Extract the [X, Y] coordinate from the center of the cell holding the provided text.  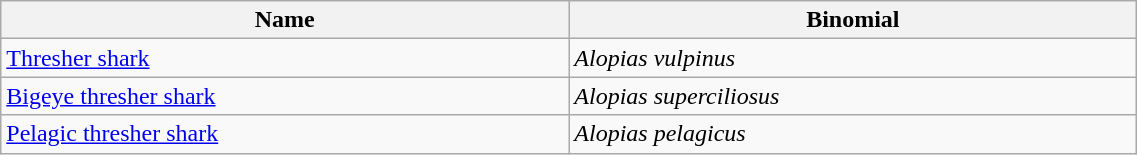
Alopias pelagicus [853, 134]
Pelagic thresher shark [285, 134]
Name [285, 20]
Binomial [853, 20]
Alopias superciliosus [853, 96]
Alopias vulpinus [853, 58]
Thresher shark [285, 58]
Bigeye thresher shark [285, 96]
